Return [x, y] of the center of cell containing provided text 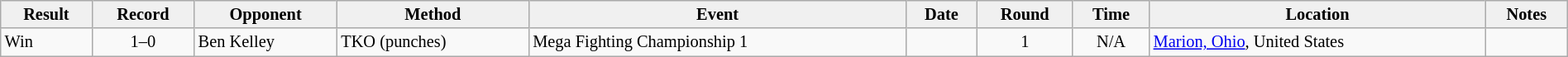
1 [1025, 42]
Record [143, 14]
Time [1111, 14]
Result [46, 14]
Mega Fighting Championship 1 [717, 42]
Ben Kelley [266, 42]
Opponent [266, 14]
Date [941, 14]
Method [433, 14]
Win [46, 42]
Marion, Ohio, United States [1318, 42]
Event [717, 14]
1–0 [143, 42]
Location [1318, 14]
Round [1025, 14]
N/A [1111, 42]
Notes [1527, 14]
TKO (punches) [433, 42]
